Scan for the cell matching the given text and deliver its [X, Y] coordinate at center. 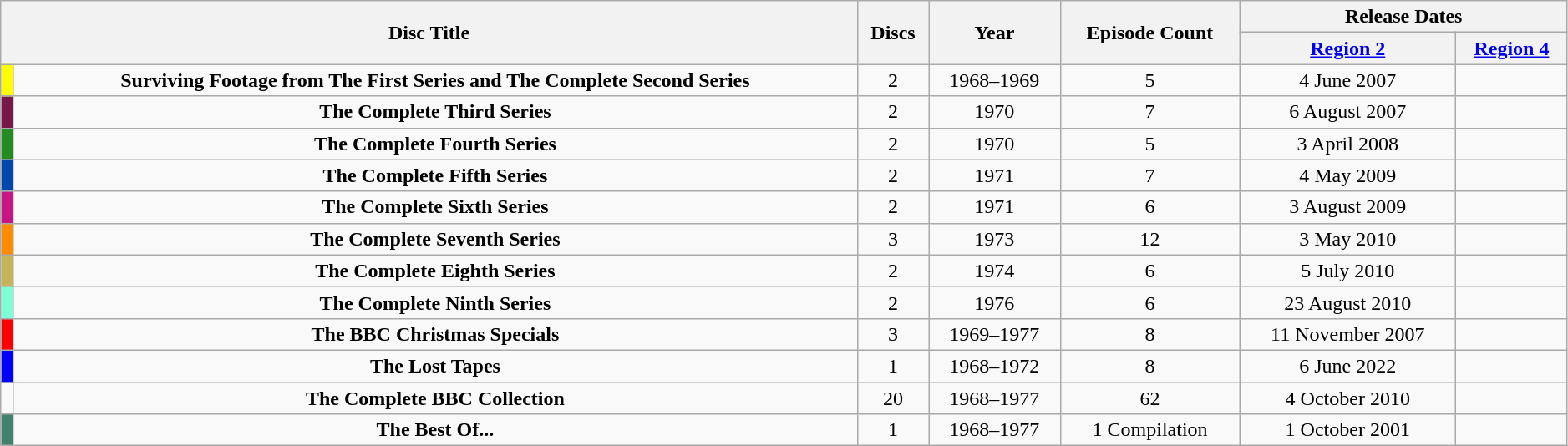
Year [994, 33]
Episode Count [1149, 33]
1 Compilation [1149, 430]
The Complete Seventh Series [434, 239]
The Complete Fifth Series [434, 175]
3 April 2008 [1348, 144]
11 November 2007 [1348, 334]
The Complete Third Series [434, 112]
5 July 2010 [1348, 271]
4 October 2010 [1348, 398]
1976 [994, 302]
23 August 2010 [1348, 302]
1973 [994, 239]
1 October 2001 [1348, 430]
1968–1969 [994, 80]
The BBC Christmas Specials [434, 334]
Region 2 [1348, 48]
Release Dates [1403, 17]
4 June 2007 [1348, 80]
The Complete Ninth Series [434, 302]
6 August 2007 [1348, 112]
The Complete Eighth Series [434, 271]
The Complete Fourth Series [434, 144]
3 August 2009 [1348, 207]
The Lost Tapes [434, 366]
62 [1149, 398]
1974 [994, 271]
The Best Of... [434, 430]
6 June 2022 [1348, 366]
1968–1972 [994, 366]
Disc Title [429, 33]
Discs [892, 33]
The Complete BBC Collection [434, 398]
1969–1977 [994, 334]
The Complete Sixth Series [434, 207]
12 [1149, 239]
Surviving Footage from The First Series and The Complete Second Series [434, 80]
Region 4 [1512, 48]
20 [892, 398]
3 May 2010 [1348, 239]
4 May 2009 [1348, 175]
